Locate the cell with the specified text and output its (x, y) center coordinate. 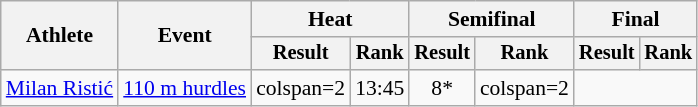
8* (442, 88)
Athlete (60, 36)
Semifinal (492, 19)
Event (184, 36)
13:45 (380, 88)
110 m hurdles (184, 88)
Heat (330, 19)
Milan Ristić (60, 88)
Final (636, 19)
